Return (x, y) of the center of cell containing provided text 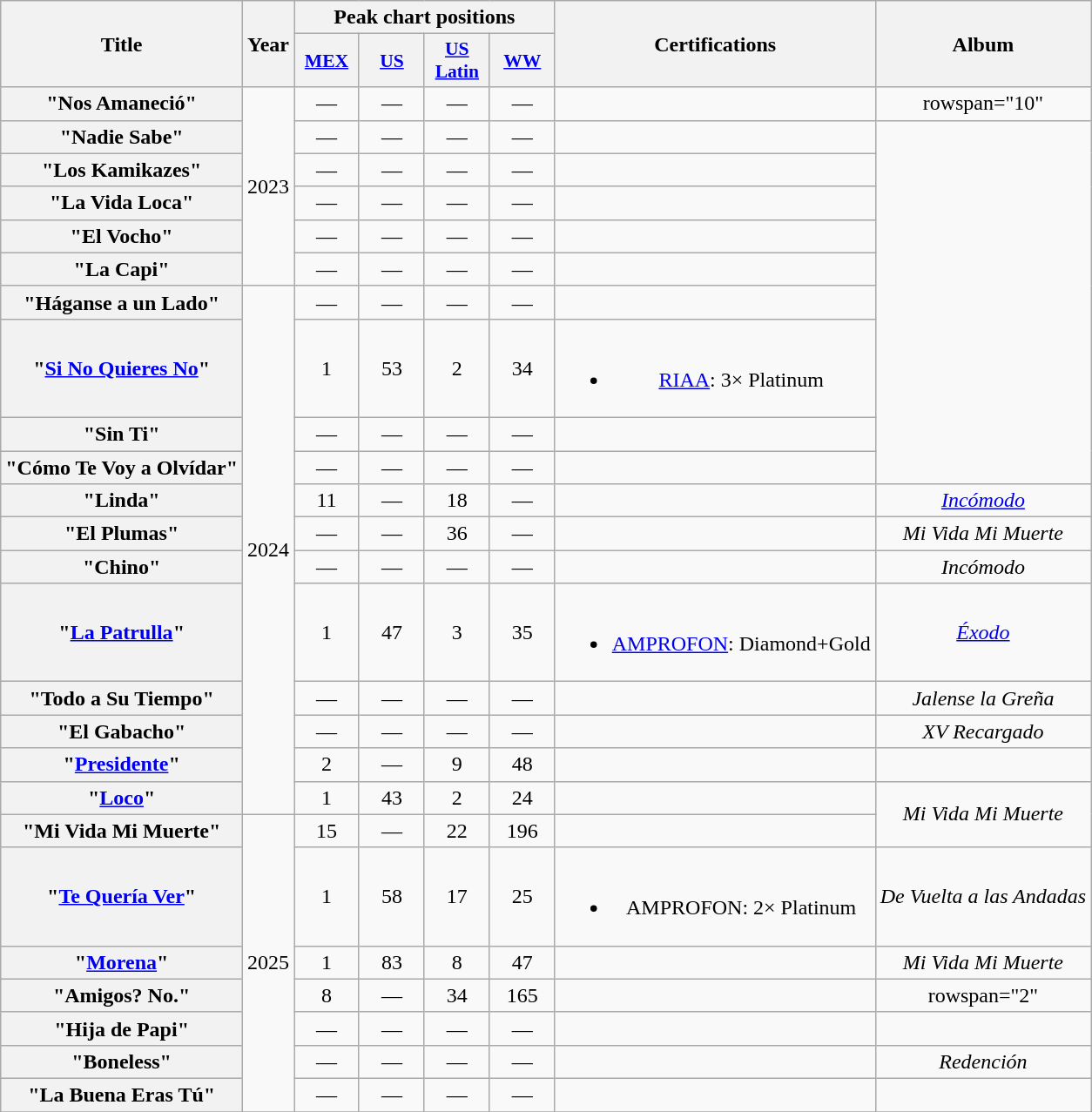
RIAA: 3× Platinum (715, 367)
43 (392, 798)
"Todo a Su Tiempo" (122, 698)
"La Vida Loca" (122, 203)
Éxodo (983, 632)
48 (522, 765)
"Nos Amaneció" (122, 104)
25 (522, 897)
"Mi Vida Mi Muerte" (122, 831)
17 (456, 897)
196 (522, 831)
"El Plumas" (122, 534)
Album (983, 44)
Jalense la Greña (983, 698)
Redención (983, 1061)
"Sin Ti" (122, 434)
9 (456, 765)
2023 (268, 186)
USLatin (456, 61)
"Cómo Te Voy a Olvídar" (122, 468)
"Háganse a un Lado" (122, 302)
rowspan="2" (983, 995)
AMPROFON: 2× Platinum (715, 897)
35 (522, 632)
"La Buena Eras Tú" (122, 1095)
De Vuelta a las Andadas (983, 897)
83 (392, 962)
2025 (268, 963)
WW (522, 61)
"Boneless" (122, 1061)
Title (122, 44)
58 (392, 897)
"Morena" (122, 962)
"El Gabacho" (122, 731)
"Linda" (122, 501)
"El Vocho" (122, 236)
"La Patrulla" (122, 632)
US (392, 61)
18 (456, 501)
36 (456, 534)
11 (327, 501)
15 (327, 831)
"Te Quería Ver" (122, 897)
Year (268, 44)
3 (456, 632)
XV Recargado (983, 731)
"Hija de Papi" (122, 1028)
rowspan="10" (983, 104)
Certifications (715, 44)
AMPROFON: Diamond+Gold (715, 632)
"Loco" (122, 798)
"Presidente" (122, 765)
22 (456, 831)
165 (522, 995)
2024 (268, 550)
"Si No Quieres No" (122, 367)
"Amigos? No." (122, 995)
"La Capi" (122, 269)
24 (522, 798)
53 (392, 367)
Peak chart positions (425, 17)
"Chino" (122, 567)
"Nadie Sabe" (122, 137)
MEX (327, 61)
"Los Kamikazes" (122, 170)
